Provide the (x, y) coordinate of the cell's center where the given text is located.  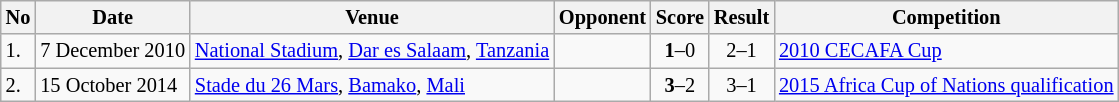
2010 CECAFA Cup (946, 51)
1. (18, 51)
15 October 2014 (112, 85)
2. (18, 85)
Date (112, 17)
National Stadium, Dar es Salaam, Tanzania (372, 51)
7 December 2010 (112, 51)
Stade du 26 Mars, Bamako, Mali (372, 85)
3–1 (742, 85)
2015 Africa Cup of Nations qualification (946, 85)
1–0 (680, 51)
Result (742, 17)
Score (680, 17)
3–2 (680, 85)
Competition (946, 17)
Opponent (602, 17)
Venue (372, 17)
2–1 (742, 51)
No (18, 17)
